Capture the cell that displays the provided text and extract its (X, Y) central coordinate. 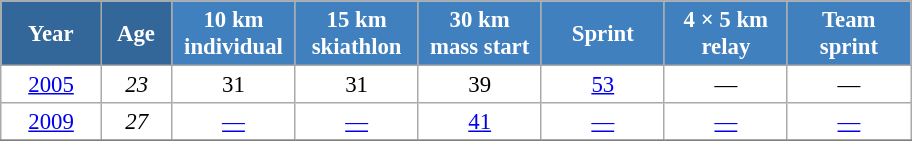
2005 (52, 85)
Year (52, 34)
Team sprint (848, 34)
53 (602, 85)
Age (136, 34)
41 (480, 122)
2009 (52, 122)
27 (136, 122)
4 × 5 km relay (726, 34)
23 (136, 85)
15 km skiathlon (356, 34)
10 km individual (234, 34)
Sprint (602, 34)
30 km mass start (480, 34)
39 (480, 85)
